Return [x, y] of the center of cell containing provided text 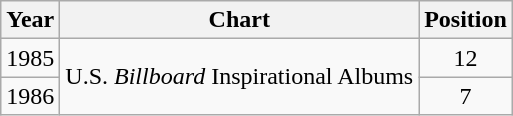
U.S. Billboard Inspirational Albums [240, 77]
Year [30, 20]
Chart [240, 20]
1986 [30, 96]
7 [466, 96]
12 [466, 58]
Position [466, 20]
1985 [30, 58]
